Scan for the cell matching the given text and deliver its [x, y] coordinate at center. 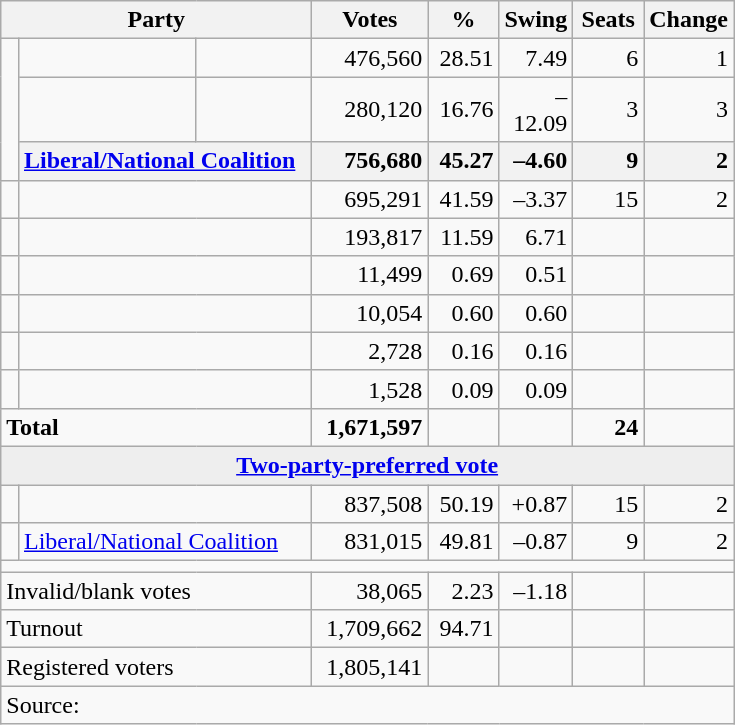
1 [689, 58]
24 [608, 427]
476,560 [370, 58]
Change [689, 20]
831,015 [370, 542]
695,291 [370, 199]
6 [608, 58]
7.49 [536, 58]
41.59 [464, 199]
–4.60 [536, 161]
Invalid/blank votes [156, 591]
Source: [368, 705]
2.23 [464, 591]
837,508 [370, 503]
Total [156, 427]
1,671,597 [370, 427]
1,528 [370, 389]
% [464, 20]
Seats [608, 20]
–3.37 [536, 199]
+0.87 [536, 503]
49.81 [464, 542]
10,054 [370, 313]
1,805,141 [370, 667]
756,680 [370, 161]
50.19 [464, 503]
–1.18 [536, 591]
45.27 [464, 161]
Party [156, 20]
0.51 [536, 275]
2,728 [370, 351]
193,817 [370, 237]
38,065 [370, 591]
1,709,662 [370, 629]
6.71 [536, 237]
Swing [536, 20]
94.71 [464, 629]
0.69 [464, 275]
Turnout [156, 629]
–0.87 [536, 542]
280,120 [370, 110]
Two-party-preferred vote [368, 465]
–12.09 [536, 110]
16.76 [464, 110]
11.59 [464, 237]
Registered voters [156, 667]
Votes [370, 20]
11,499 [370, 275]
28.51 [464, 58]
